Scan for the cell matching the given text and deliver its [X, Y] coordinate at center. 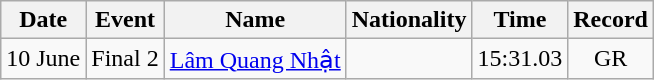
Date [44, 20]
15:31.03 [520, 59]
Name [255, 20]
Time [520, 20]
Lâm Quang Nhật [255, 59]
Nationality [409, 20]
GR [611, 59]
Event [125, 20]
Record [611, 20]
10 June [44, 59]
Final 2 [125, 59]
